Detect which cell encompasses the target text, then output its [x, y] center coordinate. 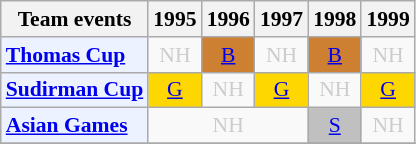
S [334, 126]
Sudirman Cup [75, 90]
1997 [282, 19]
Team events [75, 19]
1998 [334, 19]
Thomas Cup [75, 55]
1999 [388, 19]
Asian Games [75, 126]
1995 [174, 19]
1996 [228, 19]
